Capture the cell that displays the provided text and extract its (X, Y) central coordinate. 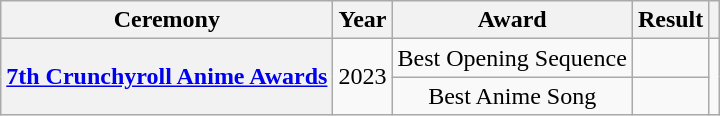
Year (362, 20)
2023 (362, 77)
7th Crunchyroll Anime Awards (167, 77)
Best Anime Song (512, 96)
Best Opening Sequence (512, 58)
Award (512, 20)
Ceremony (167, 20)
Result (670, 20)
